Determine the (x, y) coordinate at the center of the cell enclosing the given text.  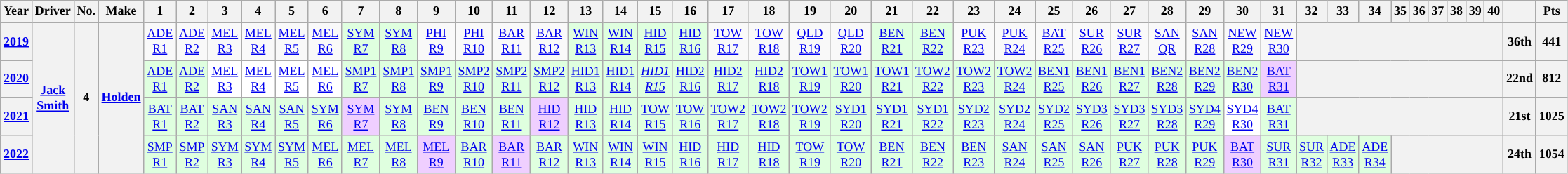
23 (974, 11)
SMPR1 (160, 154)
8 (399, 11)
BEN1R27 (1129, 79)
2 (192, 11)
35 (1401, 11)
33 (1343, 11)
9 (437, 11)
PUKR23 (974, 41)
Make (121, 11)
TOWR15 (656, 116)
SURR32 (1312, 154)
WINR15 (656, 154)
22nd (1520, 79)
BEN2R29 (1205, 79)
SYD3R26 (1091, 116)
18 (769, 11)
BEN2R28 (1167, 79)
30 (1242, 11)
21st (1520, 116)
2021 (17, 116)
SYD3R28 (1167, 116)
PHIR10 (474, 41)
BEN1R25 (1054, 79)
Jack Smith (53, 98)
27 (1129, 11)
BARR10 (474, 154)
11 (512, 11)
2020 (17, 79)
38 (1457, 11)
SYD2R24 (1014, 116)
HIDR18 (769, 154)
BATR30 (1242, 154)
SYD3R27 (1129, 116)
31 (1279, 11)
Pts (1551, 11)
22 (933, 11)
NEWR30 (1279, 41)
SANR26 (1091, 154)
15 (656, 11)
3 (225, 11)
10 (474, 11)
441 (1551, 41)
SANR25 (1054, 154)
36th (1520, 41)
BENR10 (474, 116)
ADER33 (1343, 154)
TOW2R23 (974, 79)
13 (585, 11)
SYMR4 (258, 154)
21 (891, 11)
Driver (53, 11)
MELR8 (399, 154)
HIDR14 (620, 116)
TOWR16 (690, 116)
37 (1437, 11)
SMP1R8 (399, 79)
ADER34 (1375, 154)
TOW1R20 (851, 79)
HID1R14 (620, 79)
QLDR20 (851, 41)
TOWR17 (728, 41)
14 (620, 11)
7 (361, 11)
SANR3 (225, 116)
SYD1R21 (891, 116)
SANR5 (292, 116)
TOW1R21 (891, 79)
No. (86, 11)
39 (1475, 11)
HIDR17 (728, 154)
TOW2R19 (810, 116)
5 (292, 11)
TOWR18 (769, 41)
SANR4 (258, 116)
29 (1205, 11)
TOW2R18 (769, 116)
24 (1014, 11)
SMP2R11 (512, 79)
812 (1551, 79)
PUKR24 (1014, 41)
40 (1494, 11)
SANQR (1167, 41)
HID2R17 (728, 79)
TOWR20 (851, 154)
Year (17, 11)
HIDR15 (656, 41)
BATR1 (160, 116)
BATR2 (192, 116)
SANR24 (1014, 154)
SYD2R25 (1054, 116)
SMP2R12 (550, 79)
Holden (121, 98)
BENR23 (974, 154)
HID1R15 (656, 79)
SYD4R29 (1205, 116)
SANR28 (1205, 41)
TOW2R24 (1014, 79)
2022 (17, 154)
HID2R16 (690, 79)
PUKR28 (1167, 154)
BATR25 (1054, 41)
SYD4R30 (1242, 116)
16 (690, 11)
HIDR13 (585, 116)
1025 (1551, 116)
BEN2R30 (1242, 79)
SMP1R7 (361, 79)
BENR9 (437, 116)
SYD1R20 (851, 116)
SMPR2 (192, 154)
12 (550, 11)
SURR27 (1129, 41)
TOW1R19 (810, 79)
MELR9 (437, 154)
32 (1312, 11)
24th (1520, 154)
25 (1054, 11)
SMP2R10 (474, 79)
HID1R13 (585, 79)
PHIR9 (437, 41)
PUKR27 (1129, 154)
BEN1R26 (1091, 79)
19 (810, 11)
SMP1R9 (437, 79)
NEWR29 (1242, 41)
34 (1375, 11)
17 (728, 11)
36 (1419, 11)
SURR26 (1091, 41)
TOWR19 (810, 154)
BENR11 (512, 116)
PUKR29 (1205, 154)
1 (160, 11)
SYMR3 (225, 154)
HID2R18 (769, 79)
TOW2R17 (728, 116)
SYMR6 (325, 116)
1054 (1551, 154)
6 (325, 11)
28 (1167, 11)
26 (1091, 11)
MELR7 (361, 154)
HIDR12 (550, 116)
SURR31 (1279, 154)
SYMR5 (292, 154)
SYD2R23 (974, 116)
20 (851, 11)
SYD1R22 (933, 116)
QLDR19 (810, 41)
TOW2R22 (933, 79)
2019 (17, 41)
